Pinpoint the cell where the given text exists, returning its [X, Y] midpoint coordinate. 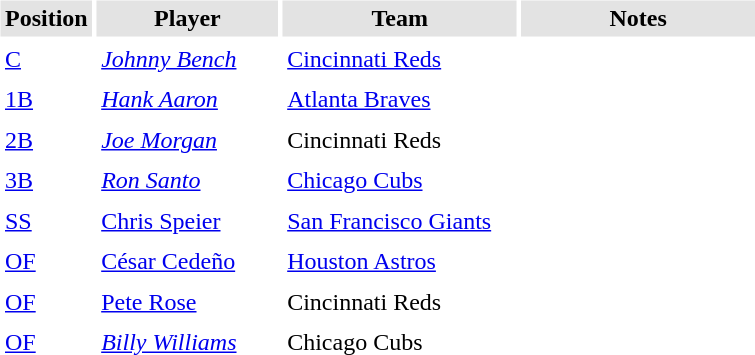
Johnny Bench [188, 59]
César Cedeño [188, 262]
2B [46, 140]
Player [188, 18]
Position [46, 18]
Pete Rose [188, 302]
Chris Speier [188, 221]
Team [400, 18]
Ron Santo [188, 180]
3B [46, 180]
1B [46, 100]
Houston Astros [400, 262]
Chicago Cubs [400, 180]
San Francisco Giants [400, 221]
Atlanta Braves [400, 100]
Hank Aaron [188, 100]
C [46, 59]
SS [46, 221]
Notes [638, 18]
Joe Morgan [188, 140]
